Scan for the cell matching the given text and deliver its (X, Y) coordinate at center. 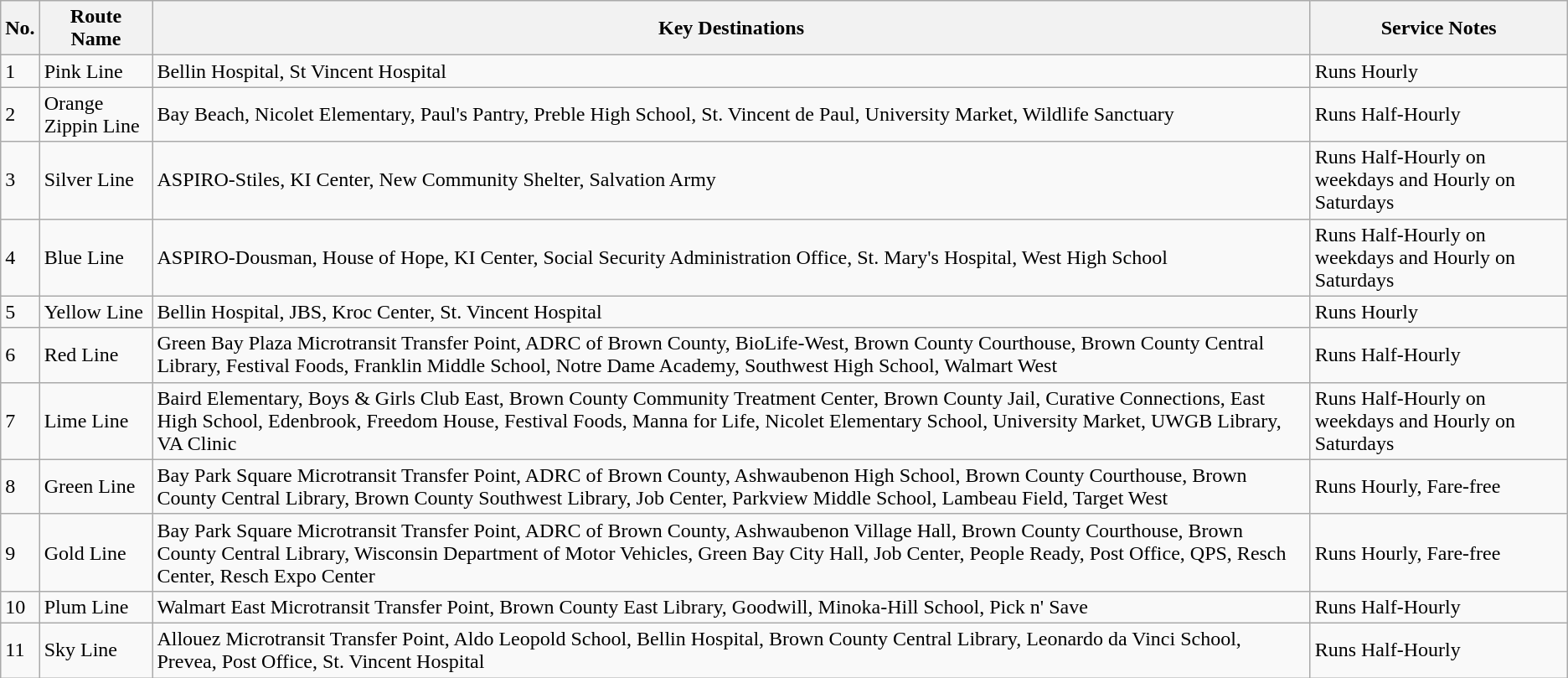
7 (20, 421)
Orange Zippin Line (95, 114)
Pink Line (95, 71)
Sky Line (95, 650)
Blue Line (95, 257)
10 (20, 607)
5 (20, 312)
Red Line (95, 355)
Key Destinations (731, 28)
Walmart East Microtransit Transfer Point, Brown County East Library, Goodwill, Minoka-Hill School, Pick n' Save (731, 607)
1 (20, 71)
ASPIRO-Dousman, House of Hope, KI Center, Social Security Administration Office, St. Mary's Hospital, West High School (731, 257)
Bellin Hospital, JBS, Kroc Center, St. Vincent Hospital (731, 312)
9 (20, 552)
11 (20, 650)
No. (20, 28)
Silver Line (95, 180)
Plum Line (95, 607)
Green Line (95, 486)
6 (20, 355)
Yellow Line (95, 312)
Service Notes (1439, 28)
Gold Line (95, 552)
4 (20, 257)
ASPIRO-Stiles, KI Center, New Community Shelter, Salvation Army (731, 180)
Bay Beach, Nicolet Elementary, Paul's Pantry, Preble High School, St. Vincent de Paul, University Market, Wildlife Sanctuary (731, 114)
2 (20, 114)
3 (20, 180)
Bellin Hospital, St Vincent Hospital (731, 71)
8 (20, 486)
Lime Line (95, 421)
Route Name (95, 28)
